Capture the cell that displays the provided text and extract its (X, Y) central coordinate. 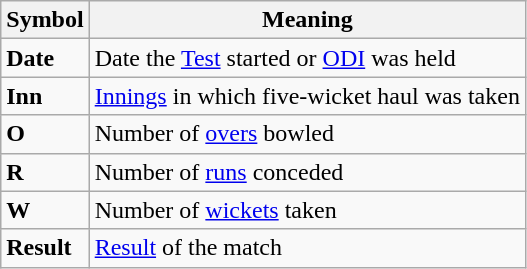
Number of overs bowled (307, 134)
O (45, 134)
Date (45, 58)
Meaning (307, 20)
Inn (45, 96)
Innings in which five-wicket haul was taken (307, 96)
Date the Test started or ODI was held (307, 58)
Symbol (45, 20)
Result (45, 248)
W (45, 210)
Number of runs conceded (307, 172)
Result of the match (307, 248)
Number of wickets taken (307, 210)
R (45, 172)
